Return [x, y] of the center of cell containing provided text 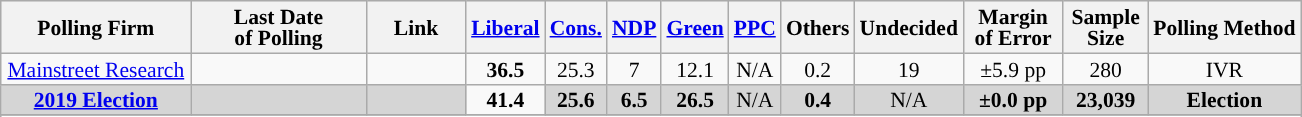
±0.0 pp [1013, 100]
Green [694, 27]
±5.9 pp [1013, 68]
PPC [755, 27]
Last Dateof Polling [278, 27]
41.4 [505, 100]
280 [1106, 68]
IVR [1224, 68]
Link [416, 27]
26.5 [694, 100]
NDP [634, 27]
19 [909, 68]
Liberal [505, 27]
23,039 [1106, 100]
Marginof Error [1013, 27]
Election [1224, 100]
6.5 [634, 100]
Mainstreet Research [96, 68]
0.4 [818, 100]
25.6 [576, 100]
12.1 [694, 68]
Polling Firm [96, 27]
2019 Election [96, 100]
36.5 [505, 68]
7 [634, 68]
Undecided [909, 27]
Others [818, 27]
Polling Method [1224, 27]
0.2 [818, 68]
Cons. [576, 27]
25.3 [576, 68]
SampleSize [1106, 27]
